Provide the (x, y) coordinate of the cell's center where the given text is located.  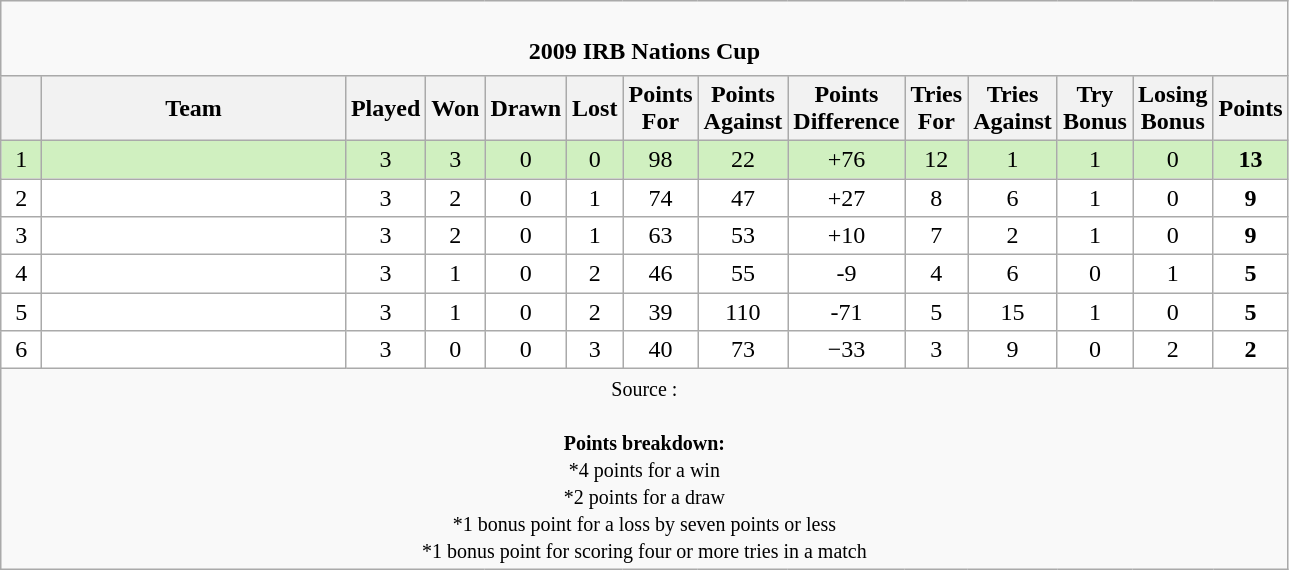
110 (743, 312)
Points Difference (846, 108)
Tries For (936, 108)
Drawn (526, 108)
Losing Bonus (1172, 108)
7 (936, 236)
Points Against (743, 108)
-9 (846, 274)
39 (660, 312)
Team (194, 108)
73 (743, 350)
12 (936, 159)
98 (660, 159)
53 (743, 236)
-71 (846, 312)
13 (1250, 159)
Won (456, 108)
40 (660, 350)
15 (1013, 312)
Points For (660, 108)
Lost (595, 108)
+10 (846, 236)
8 (936, 197)
47 (743, 197)
+76 (846, 159)
−33 (846, 350)
63 (660, 236)
Try Bonus (1094, 108)
55 (743, 274)
+27 (846, 197)
46 (660, 274)
Played (385, 108)
22 (743, 159)
Points (1250, 108)
Tries Against (1013, 108)
74 (660, 197)
